Output the [x, y] coordinate of the center of the cell containing the given text.  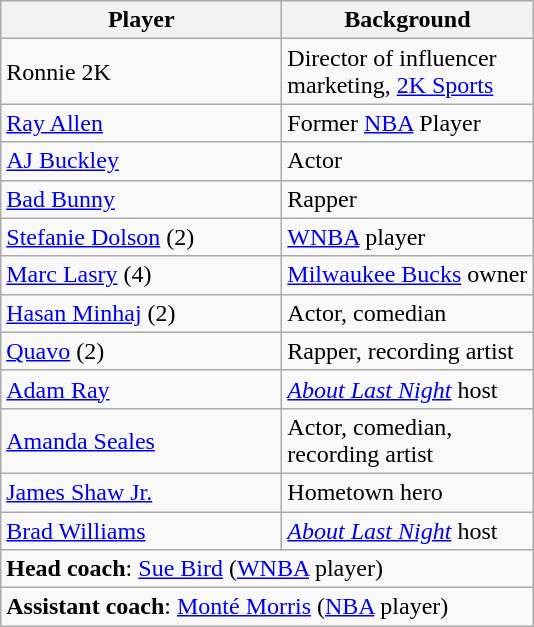
WNBA player [408, 237]
Former NBA Player [408, 123]
AJ Buckley [142, 161]
Marc Lasry (4) [142, 275]
Quavo (2) [142, 351]
Director of influencer marketing, 2K Sports [408, 72]
Milwaukee Bucks owner [408, 275]
Stefanie Dolson (2) [142, 237]
Brad Williams [142, 531]
Rapper, recording artist [408, 351]
Actor [408, 161]
Hometown hero [408, 492]
Actor, comedian [408, 313]
Assistant coach: Monté Morris (NBA player) [267, 607]
Background [408, 20]
Adam Ray [142, 389]
Ray Allen [142, 123]
Rapper [408, 199]
Head coach: Sue Bird (WNBA player) [267, 569]
Hasan Minhaj (2) [142, 313]
Bad Bunny [142, 199]
James Shaw Jr. [142, 492]
Player [142, 20]
Ronnie 2K [142, 72]
Amanda Seales [142, 440]
Actor, comedian, recording artist [408, 440]
